Scan for the cell matching the given text and deliver its [x, y] coordinate at center. 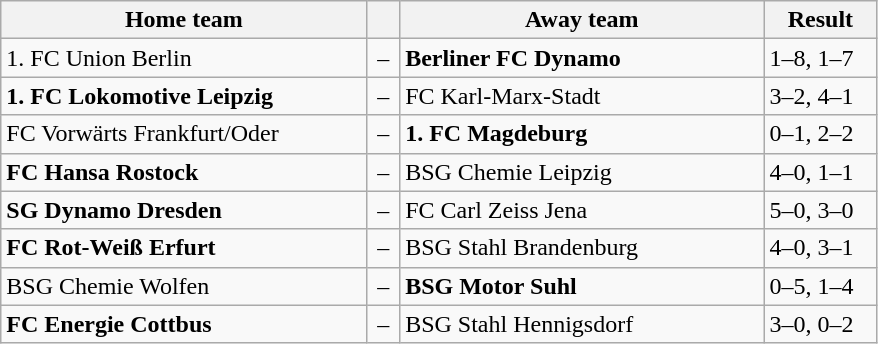
BSG Motor Suhl [582, 286]
3–2, 4–1 [820, 96]
BSG Stahl Brandenburg [582, 248]
0–1, 2–2 [820, 134]
FC Rot-Weiß Erfurt [184, 248]
5–0, 3–0 [820, 210]
FC Vorwärts Frankfurt/Oder [184, 134]
3–0, 0–2 [820, 324]
0–5, 1–4 [820, 286]
BSG Chemie Wolfen [184, 286]
FC Hansa Rostock [184, 172]
Away team [582, 20]
1. FC Union Berlin [184, 58]
FC Carl Zeiss Jena [582, 210]
BSG Stahl Hennigsdorf [582, 324]
4–0, 1–1 [820, 172]
Home team [184, 20]
FC Energie Cottbus [184, 324]
FC Karl-Marx-Stadt [582, 96]
1. FC Lokomotive Leipzig [184, 96]
Result [820, 20]
BSG Chemie Leipzig [582, 172]
4–0, 3–1 [820, 248]
SG Dynamo Dresden [184, 210]
1. FC Magdeburg [582, 134]
Berliner FC Dynamo [582, 58]
1–8, 1–7 [820, 58]
